Return (X, Y) of the center of cell containing provided text 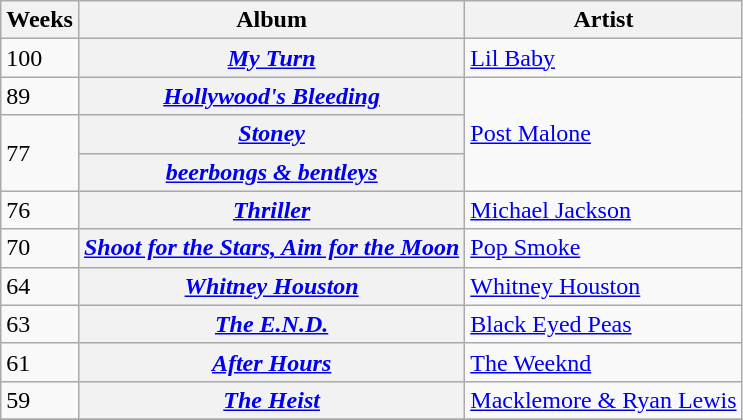
Weeks (40, 20)
64 (40, 286)
After Hours (271, 362)
Post Malone (604, 134)
Pop Smoke (604, 248)
Black Eyed Peas (604, 324)
Lil Baby (604, 58)
Artist (604, 20)
The Heist (271, 400)
Michael Jackson (604, 210)
The E.N.D. (271, 324)
Shoot for the Stars, Aim for the Moon (271, 248)
77 (40, 153)
My Turn (271, 58)
Macklemore & Ryan Lewis (604, 400)
100 (40, 58)
61 (40, 362)
The Weeknd (604, 362)
89 (40, 96)
76 (40, 210)
Thriller (271, 210)
Stoney (271, 134)
70 (40, 248)
Album (271, 20)
63 (40, 324)
Hollywood's Bleeding (271, 96)
beerbongs & bentleys (271, 172)
59 (40, 400)
